Locate the cell with the specified text and output its [X, Y] center coordinate. 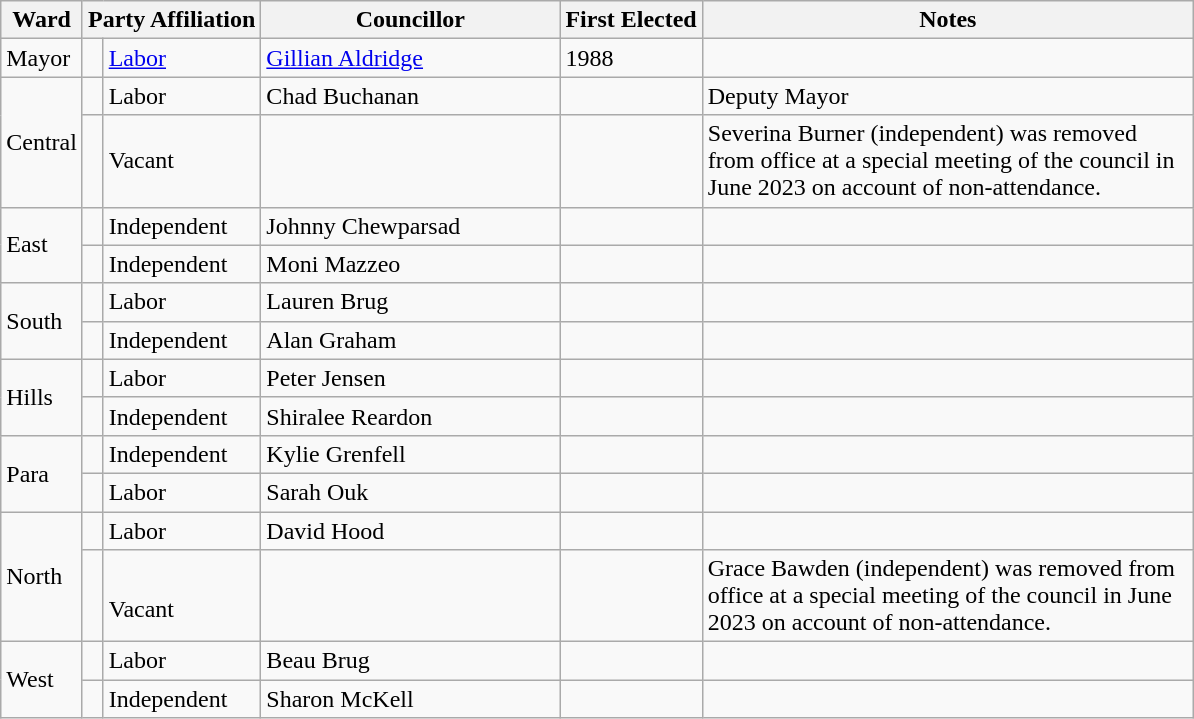
East [42, 245]
First Elected [631, 20]
Notes [948, 20]
North [42, 577]
Lauren Brug [410, 302]
Sharon McKell [410, 699]
Peter Jensen [410, 378]
David Hood [410, 531]
1988 [631, 58]
Party Affiliation [171, 20]
Shiralee Reardon [410, 416]
Ward [42, 20]
South [42, 321]
Sarah Ouk [410, 492]
Central [42, 142]
Kylie Grenfell [410, 454]
Johnny Chewparsad [410, 226]
Chad Buchanan [410, 96]
Moni Mazzeo [410, 264]
Para [42, 473]
Alan Graham [410, 340]
Deputy Mayor [948, 96]
Hills [42, 397]
Severina Burner (independent) was removed from office at a special meeting of the council in June 2023 on account of non-attendance. [948, 161]
Gillian Aldridge [410, 58]
Beau Brug [410, 661]
Councillor [410, 20]
West [42, 680]
Mayor [42, 58]
Grace Bawden (independent) was removed from office at a special meeting of the council in June 2023 on account of non-attendance. [948, 596]
